Extract the [x, y] coordinate from the center of the cell holding the provided text.  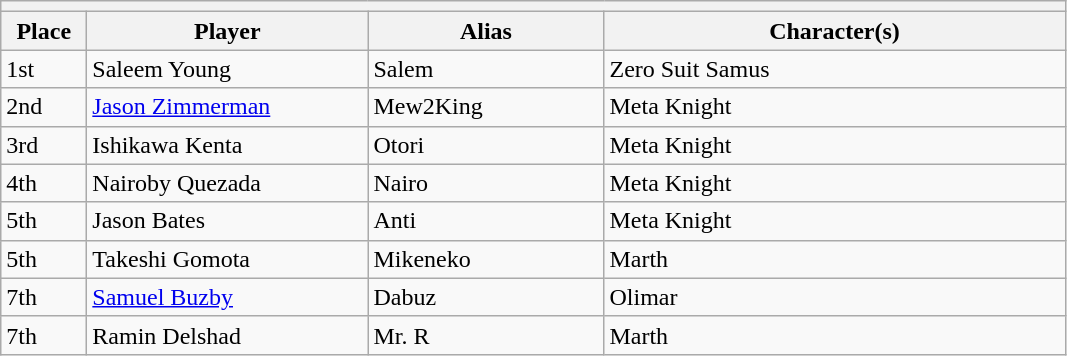
Mikeneko [486, 259]
4th [44, 183]
Place [44, 31]
Player [228, 31]
Ishikawa Kenta [228, 145]
Salem [486, 69]
1st [44, 69]
Jason Zimmerman [228, 107]
Otori [486, 145]
Nairo [486, 183]
Saleem Young [228, 69]
Dabuz [486, 297]
Zero Suit Samus [834, 69]
Mew2King [486, 107]
Takeshi Gomota [228, 259]
Jason Bates [228, 221]
Mr. R [486, 335]
Anti [486, 221]
2nd [44, 107]
Alias [486, 31]
Olimar [834, 297]
Samuel Buzby [228, 297]
Nairoby Quezada [228, 183]
Ramin Delshad [228, 335]
3rd [44, 145]
Character(s) [834, 31]
